Scan for the cell matching the given text and deliver its (x, y) coordinate at center. 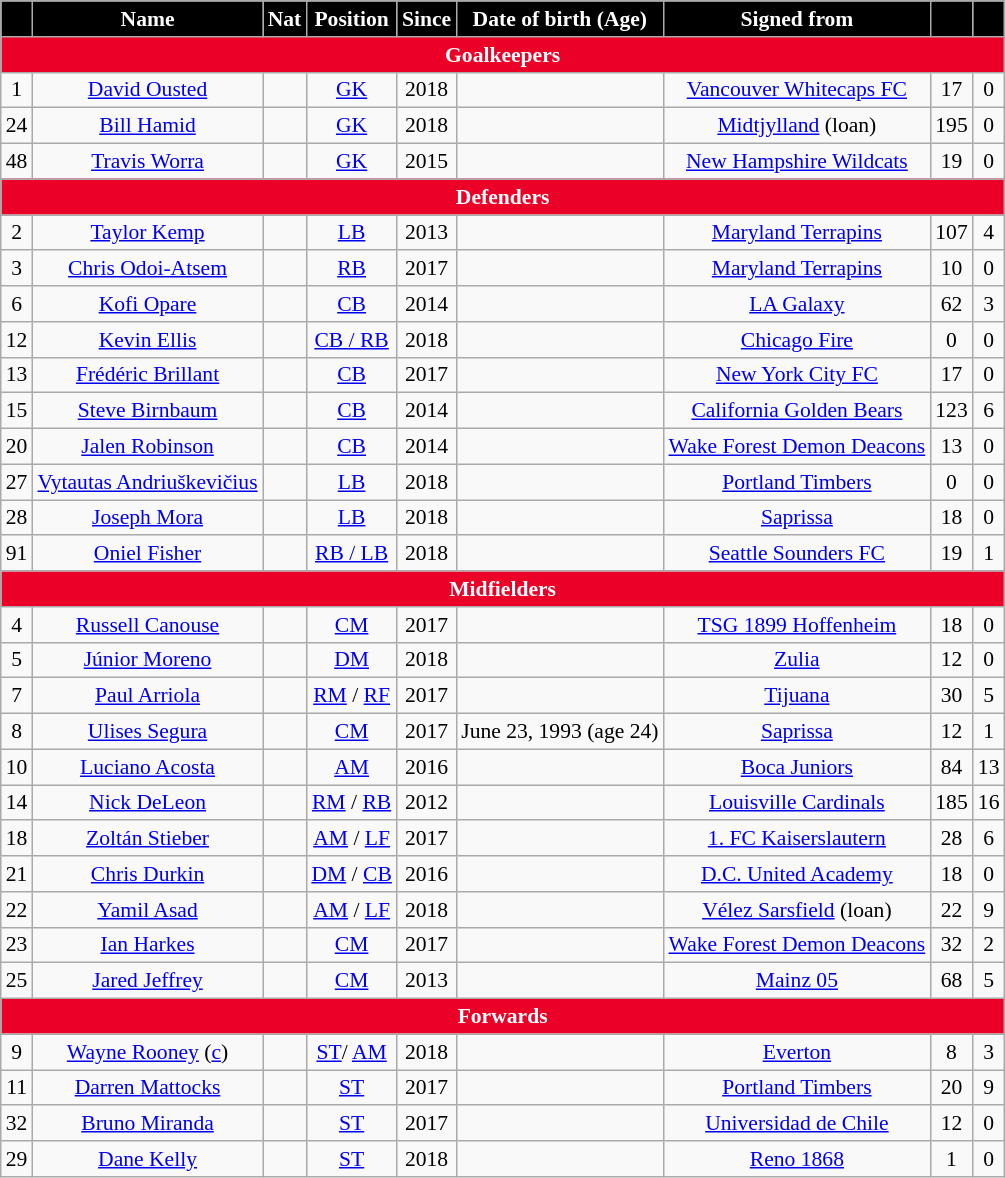
Signed from (798, 19)
11 (17, 1088)
Júnior Moreno (147, 660)
62 (952, 304)
New Hampshire Wildcats (798, 162)
Boca Juniors (798, 767)
Position (352, 19)
TSG 1899 Hoffenheim (798, 625)
Nick DeLeon (147, 803)
68 (952, 981)
84 (952, 767)
June 23, 1993 (age 24) (560, 732)
Jalen Robinson (147, 447)
Mainz 05 (798, 981)
RM / RF (352, 696)
15 (17, 411)
Midfielders (503, 589)
48 (17, 162)
Jared Jeffrey (147, 981)
Tijuana (798, 696)
Paul Arriola (147, 696)
30 (952, 696)
2015 (426, 162)
D.C. United Academy (798, 874)
Defenders (503, 197)
123 (952, 411)
7 (17, 696)
Kofi Opare (147, 304)
RB / LB (352, 554)
Zoltán Stieber (147, 839)
Ian Harkes (147, 945)
Chicago Fire (798, 340)
21 (17, 874)
Zulia (798, 660)
Joseph Mora (147, 518)
New York City FC (798, 375)
Vélez Sarsfield (loan) (798, 910)
LA Galaxy (798, 304)
CB / RB (352, 340)
Since (426, 19)
Date of birth (Age) (560, 19)
107 (952, 233)
Darren Mattocks (147, 1088)
Taylor Kemp (147, 233)
24 (17, 126)
Louisville Cardinals (798, 803)
195 (952, 126)
Chris Odoi-Atsem (147, 269)
23 (17, 945)
Yamil Asad (147, 910)
1. FC Kaiserslautern (798, 839)
27 (17, 482)
Chris Durkin (147, 874)
Forwards (503, 1017)
Everton (798, 1052)
Vancouver Whitecaps FC (798, 90)
RM / RB (352, 803)
91 (17, 554)
Universidad de Chile (798, 1124)
Ulises Segura (147, 732)
2012 (426, 803)
Vytautas Andriuškevičius (147, 482)
16 (989, 803)
DM (352, 660)
25 (17, 981)
David Ousted (147, 90)
29 (17, 1159)
Kevin Ellis (147, 340)
Oniel Fisher (147, 554)
California Golden Bears (798, 411)
Bill Hamid (147, 126)
Travis Worra (147, 162)
185 (952, 803)
Midtjylland (loan) (798, 126)
ST/ AM (352, 1052)
Frédéric Brillant (147, 375)
Wayne Rooney (c) (147, 1052)
Reno 1868 (798, 1159)
Nat (285, 19)
14 (17, 803)
Steve Birnbaum (147, 411)
RB (352, 269)
Seattle Sounders FC (798, 554)
Dane Kelly (147, 1159)
Goalkeepers (503, 55)
DM / CB (352, 874)
AM (352, 767)
Bruno Miranda (147, 1124)
Russell Canouse (147, 625)
Luciano Acosta (147, 767)
Name (147, 19)
